Detect which cell encompasses the target text, then output its [x, y] center coordinate. 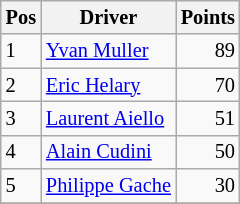
51 [208, 118]
1 [21, 51]
Driver [108, 17]
5 [21, 186]
Points [208, 17]
70 [208, 85]
4 [21, 152]
Laurent Aiello [108, 118]
2 [21, 85]
50 [208, 152]
Eric Helary [108, 85]
30 [208, 186]
Pos [21, 17]
Philippe Gache [108, 186]
Alain Cudini [108, 152]
Yvan Muller [108, 51]
89 [208, 51]
3 [21, 118]
